From the cell containing the given text, extract its center point as (x, y) coordinate. 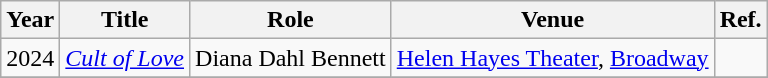
Helen Hayes Theater, Broadway (552, 58)
Venue (552, 20)
2024 (30, 58)
Year (30, 20)
Diana Dahl Bennett (291, 58)
Title (125, 20)
Cult of Love (125, 58)
Ref. (740, 20)
Role (291, 20)
